Provide the (X, Y) coordinate of the cell's center where the given text is located.  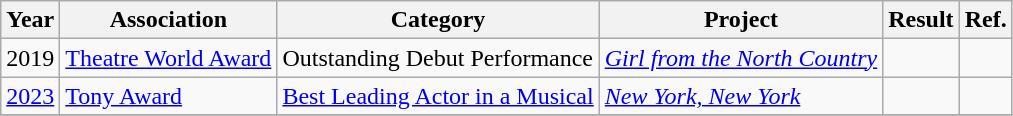
2023 (30, 96)
New York, New York (741, 96)
Theatre World Award (168, 58)
Category (438, 20)
Best Leading Actor in a Musical (438, 96)
Outstanding Debut Performance (438, 58)
2019 (30, 58)
Result (921, 20)
Girl from the North Country (741, 58)
Tony Award (168, 96)
Project (741, 20)
Year (30, 20)
Association (168, 20)
Ref. (986, 20)
